Return [x, y] of the center of cell containing provided text 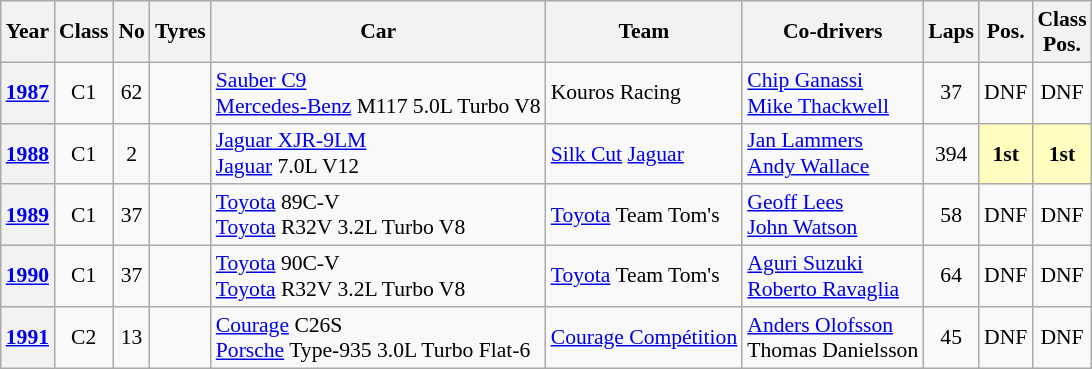
45 [951, 338]
Silk Cut Jaguar [644, 154]
1988 [28, 154]
Toyota 90C-VToyota R32V 3.2L Turbo V8 [378, 276]
Toyota 89C-VToyota R32V 3.2L Turbo V8 [378, 216]
Car [378, 32]
394 [951, 154]
58 [951, 216]
2 [132, 154]
Class [84, 32]
13 [132, 338]
Jan Lammers Andy Wallace [832, 154]
Anders Olofsson Thomas Danielsson [832, 338]
Pos. [1006, 32]
Kouros Racing [644, 92]
Co-drivers [832, 32]
Team [644, 32]
No [132, 32]
Courage C26SPorsche Type-935 3.0L Turbo Flat-6 [378, 338]
Chip Ganassi Mike Thackwell [832, 92]
Courage Compétition [644, 338]
62 [132, 92]
Geoff Lees John Watson [832, 216]
1990 [28, 276]
Aguri Suzuki Roberto Ravaglia [832, 276]
1989 [28, 216]
1987 [28, 92]
C2 [84, 338]
Year [28, 32]
Sauber C9Mercedes-Benz M117 5.0L Turbo V8 [378, 92]
64 [951, 276]
Jaguar XJR-9LMJaguar 7.0L V12 [378, 154]
Tyres [180, 32]
1991 [28, 338]
ClassPos. [1062, 32]
Laps [951, 32]
